Scan for the cell matching the given text and deliver its (x, y) coordinate at center. 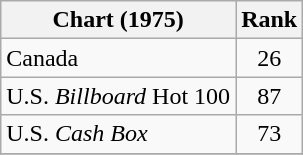
Chart (1975) (118, 20)
U.S. Cash Box (118, 134)
Canada (118, 58)
Rank (270, 20)
87 (270, 96)
U.S. Billboard Hot 100 (118, 96)
26 (270, 58)
73 (270, 134)
